Pinpoint the cell where the given text exists, returning its (x, y) midpoint coordinate. 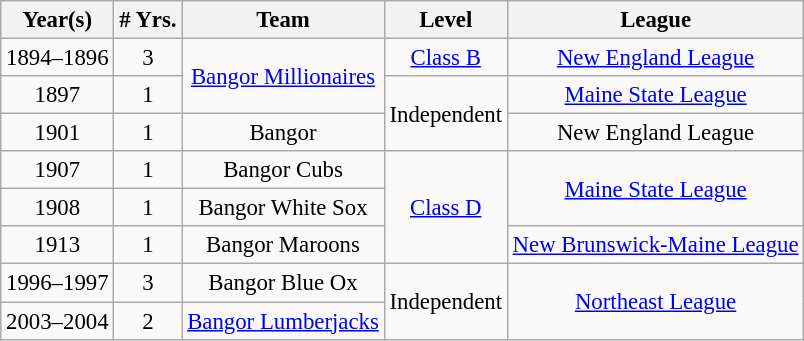
Bangor (283, 133)
1907 (58, 170)
Bangor White Sox (283, 208)
League (656, 20)
Bangor Cubs (283, 170)
1908 (58, 208)
Bangor Millionaires (283, 76)
Year(s) (58, 20)
2 (148, 321)
1894–1896 (58, 58)
Level (446, 20)
Northeast League (656, 302)
Bangor Maroons (283, 245)
# Yrs. (148, 20)
Class D (446, 208)
2003–2004 (58, 321)
1897 (58, 95)
Team (283, 20)
Bangor Lumberjacks (283, 321)
New Brunswick-Maine League (656, 245)
1901 (58, 133)
1996–1997 (58, 283)
Class B (446, 58)
Bangor Blue Ox (283, 283)
1913 (58, 245)
